Find where the given text appears and provide that cell's center as (x, y) coordinate. 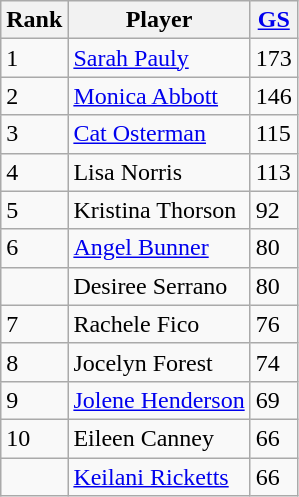
173 (274, 58)
Angel Bunner (159, 248)
1 (34, 58)
Jocelyn Forest (159, 362)
Rachele Fico (159, 324)
4 (34, 172)
GS (274, 20)
Eileen Canney (159, 438)
5 (34, 210)
Lisa Norris (159, 172)
Desiree Serrano (159, 286)
Sarah Pauly (159, 58)
10 (34, 438)
69 (274, 400)
146 (274, 96)
2 (34, 96)
9 (34, 400)
113 (274, 172)
6 (34, 248)
76 (274, 324)
7 (34, 324)
3 (34, 134)
Rank (34, 20)
Monica Abbott (159, 96)
115 (274, 134)
Player (159, 20)
Cat Osterman (159, 134)
Keilani Ricketts (159, 477)
Kristina Thorson (159, 210)
74 (274, 362)
92 (274, 210)
Jolene Henderson (159, 400)
8 (34, 362)
